Return the (x, y) coordinate for the center point of the cell that contains the specified text.  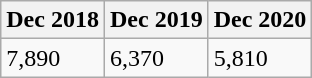
6,370 (156, 58)
Dec 2018 (53, 20)
Dec 2020 (260, 20)
Dec 2019 (156, 20)
7,890 (53, 58)
5,810 (260, 58)
